Pinpoint the cell where the given text exists, returning its [x, y] midpoint coordinate. 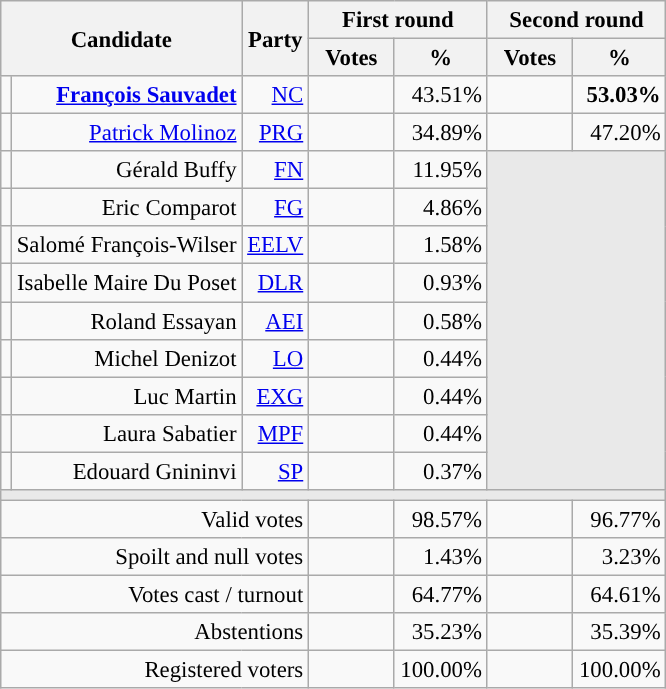
Michel Denizot [126, 358]
Candidate [122, 38]
Luc Martin [126, 396]
35.23% [440, 632]
1.43% [440, 557]
0.58% [440, 321]
First round [398, 20]
Party [276, 38]
3.23% [620, 557]
PRG [276, 133]
FG [276, 208]
64.61% [620, 594]
Valid votes [155, 519]
96.77% [620, 519]
AEI [276, 321]
53.03% [620, 95]
Eric Comparot [126, 208]
Roland Essayan [126, 321]
98.57% [440, 519]
34.89% [440, 133]
Registered voters [155, 670]
Isabelle Maire Du Poset [126, 283]
35.39% [620, 632]
Laura Sabatier [126, 433]
EELV [276, 245]
MPF [276, 433]
FN [276, 170]
Votes cast / turnout [155, 594]
0.93% [440, 283]
11.95% [440, 170]
64.77% [440, 594]
DLR [276, 283]
Spoilt and null votes [155, 557]
LO [276, 358]
4.86% [440, 208]
Abstentions [155, 632]
NC [276, 95]
47.20% [620, 133]
Edouard Gnininvi [126, 471]
Second round [576, 20]
0.37% [440, 471]
1.58% [440, 245]
Gérald Buffy [126, 170]
Salomé François-Wilser [126, 245]
SP [276, 471]
Patrick Molinoz [126, 133]
43.51% [440, 95]
EXG [276, 396]
François Sauvadet [126, 95]
